Return the [X, Y] coordinate for the center point of the cell that contains the specified text.  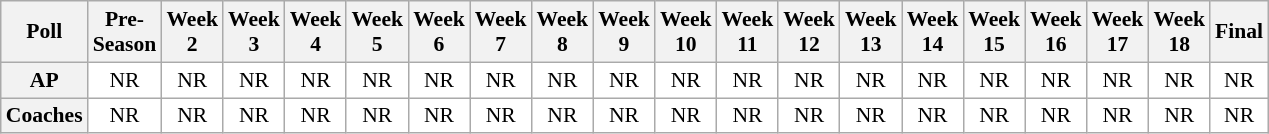
Week9 [624, 32]
Poll [44, 32]
Week8 [562, 32]
Week12 [809, 32]
Week18 [1179, 32]
Final [1239, 32]
Week13 [871, 32]
AP [44, 80]
Week2 [192, 32]
Week14 [933, 32]
Week11 [748, 32]
Pre-Season [125, 32]
Week10 [686, 32]
Week7 [501, 32]
Week15 [994, 32]
Week16 [1056, 32]
Week4 [316, 32]
Week3 [254, 32]
Coaches [44, 116]
Week6 [439, 32]
Week5 [377, 32]
Week17 [1118, 32]
